Output the (X, Y) coordinate of the center of the cell containing the given text.  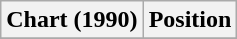
Position (190, 20)
Chart (1990) (72, 20)
